Locate the cell with the specified text and output its (X, Y) center coordinate. 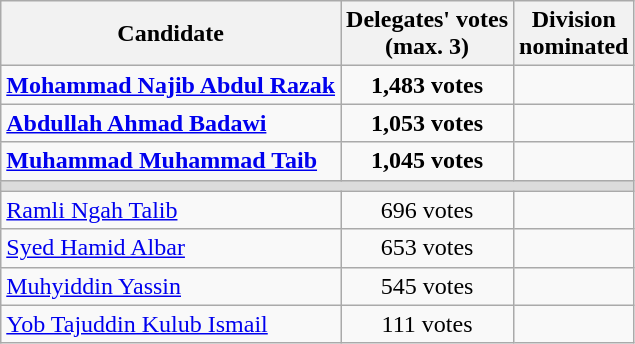
1,045 votes (428, 161)
Syed Hamid Albar (171, 248)
Delegates' votes(max. 3) (428, 34)
Mohammad Najib Abdul Razak (171, 85)
Divisionnominated (574, 34)
545 votes (428, 286)
Yob Tajuddin Kulub Ismail (171, 324)
653 votes (428, 248)
Abdullah Ahmad Badawi (171, 123)
111 votes (428, 324)
1,483 votes (428, 85)
Ramli Ngah Talib (171, 210)
1,053 votes (428, 123)
Muhammad Muhammad Taib (171, 161)
Candidate (171, 34)
Muhyiddin Yassin (171, 286)
696 votes (428, 210)
